Locate the cell with the specified text and output its [X, Y] center coordinate. 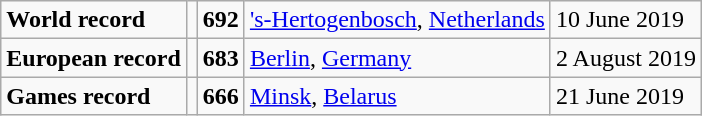
European record [94, 58]
Minsk, Belarus [397, 96]
683 [220, 58]
21 June 2019 [626, 96]
692 [220, 20]
2 August 2019 [626, 58]
666 [220, 96]
's-Hertogenbosch, Netherlands [397, 20]
World record [94, 20]
Games record [94, 96]
10 June 2019 [626, 20]
Berlin, Germany [397, 58]
